For the text-containing cell, return its midpoint in (x, y) coordinate format. 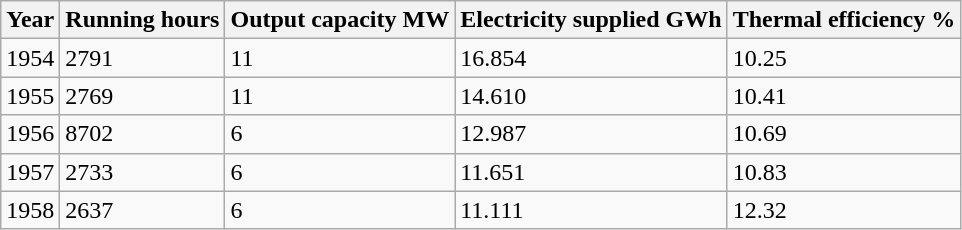
12.32 (844, 210)
2733 (142, 172)
2637 (142, 210)
8702 (142, 134)
Running hours (142, 20)
Year (30, 20)
16.854 (591, 58)
1958 (30, 210)
1955 (30, 96)
Electricity supplied GWh (591, 20)
Output capacity MW (340, 20)
2769 (142, 96)
Thermal efficiency % (844, 20)
1957 (30, 172)
2791 (142, 58)
10.69 (844, 134)
10.25 (844, 58)
11.651 (591, 172)
1954 (30, 58)
14.610 (591, 96)
10.83 (844, 172)
11.111 (591, 210)
12.987 (591, 134)
10.41 (844, 96)
1956 (30, 134)
